Pinpoint the cell where the given text exists, returning its [x, y] midpoint coordinate. 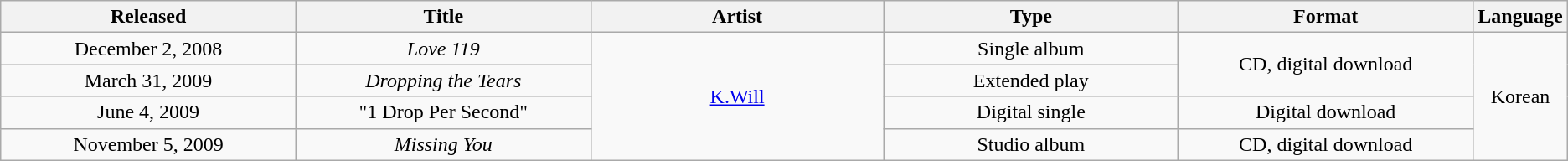
December 2, 2008 [149, 49]
Extended play [1031, 80]
Released [149, 17]
Dropping the Tears [443, 80]
Type [1031, 17]
Artist [737, 17]
March 31, 2009 [149, 80]
Studio album [1031, 144]
Title [443, 17]
Missing You [443, 144]
"1 Drop Per Second" [443, 112]
K.Will [737, 96]
Single album [1031, 49]
November 5, 2009 [149, 144]
Love 119 [443, 49]
Language [1520, 17]
Format [1326, 17]
Korean [1520, 96]
Digital download [1326, 112]
Digital single [1031, 112]
June 4, 2009 [149, 112]
